Return (X, Y) of the center of cell containing provided text 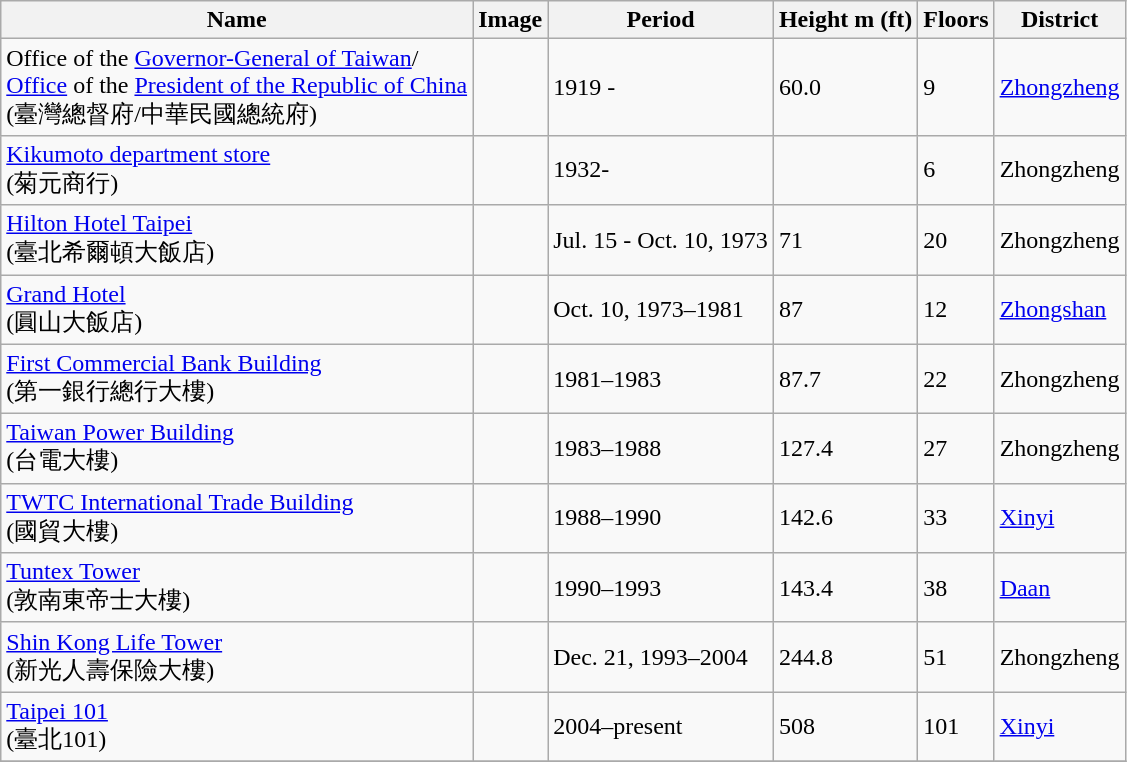
Grand Hotel (圓山大飯店) (237, 309)
127.4 (845, 449)
First Commercial Bank Building (第一銀行總行大樓) (237, 379)
38 (956, 588)
142.6 (845, 518)
1932- (661, 170)
Jul. 15 - Oct. 10, 1973 (661, 240)
60.0 (845, 88)
TWTC International Trade Building (國貿大樓) (237, 518)
12 (956, 309)
508 (845, 727)
51 (956, 657)
1981–1983 (661, 379)
71 (845, 240)
87 (845, 309)
Hilton Hotel Taipei (臺北希爾頓大飯店) (237, 240)
Taiwan Power Building (台電大樓) (237, 449)
244.8 (845, 657)
Floors (956, 20)
101 (956, 727)
1919 - (661, 88)
2004–present (661, 727)
Kikumoto department store (菊元商行) (237, 170)
6 (956, 170)
87.7 (845, 379)
1988–1990 (661, 518)
District (1060, 20)
Zhongshan (1060, 309)
27 (956, 449)
22 (956, 379)
Daan (1060, 588)
Taipei 101 (臺北101) (237, 727)
Image (510, 20)
Shin Kong Life Tower (新光人壽保險大樓) (237, 657)
20 (956, 240)
1990–1993 (661, 588)
143.4 (845, 588)
Dec. 21, 1993–2004 (661, 657)
Height m (ft) (845, 20)
33 (956, 518)
Period (661, 20)
1983–1988 (661, 449)
Office of the Governor-General of Taiwan/ Office of the President of the Republic of China (臺灣總督府/中華民國總統府) (237, 88)
Name (237, 20)
Tuntex Tower (敦南東帝士大樓) (237, 588)
Oct. 10, 1973–1981 (661, 309)
9 (956, 88)
